Return (X, Y) of the center of cell containing provided text 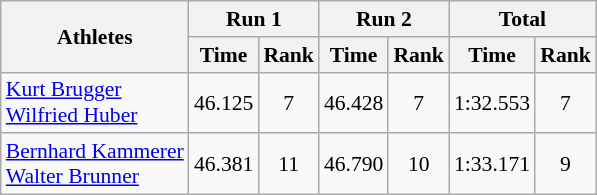
1:32.553 (492, 102)
1:33.171 (492, 164)
Athletes (95, 36)
9 (566, 164)
Run 1 (254, 19)
46.790 (354, 164)
Bernhard KammererWalter Brunner (95, 164)
46.381 (224, 164)
10 (418, 164)
Kurt BruggerWilfried Huber (95, 102)
46.125 (224, 102)
11 (288, 164)
Run 2 (384, 19)
46.428 (354, 102)
Total (522, 19)
